Locate the cell with the specified text and output its (X, Y) center coordinate. 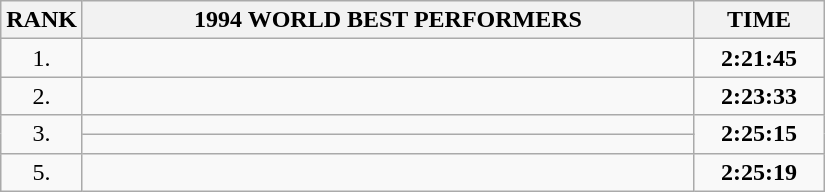
3. (42, 134)
5. (42, 172)
2:25:15 (760, 134)
2:23:33 (760, 96)
2:21:45 (760, 58)
2. (42, 96)
2:25:19 (760, 172)
RANK (42, 20)
TIME (760, 20)
1994 WORLD BEST PERFORMERS (388, 20)
1. (42, 58)
